Output the (x, y) coordinate of the center of the cell containing the given text.  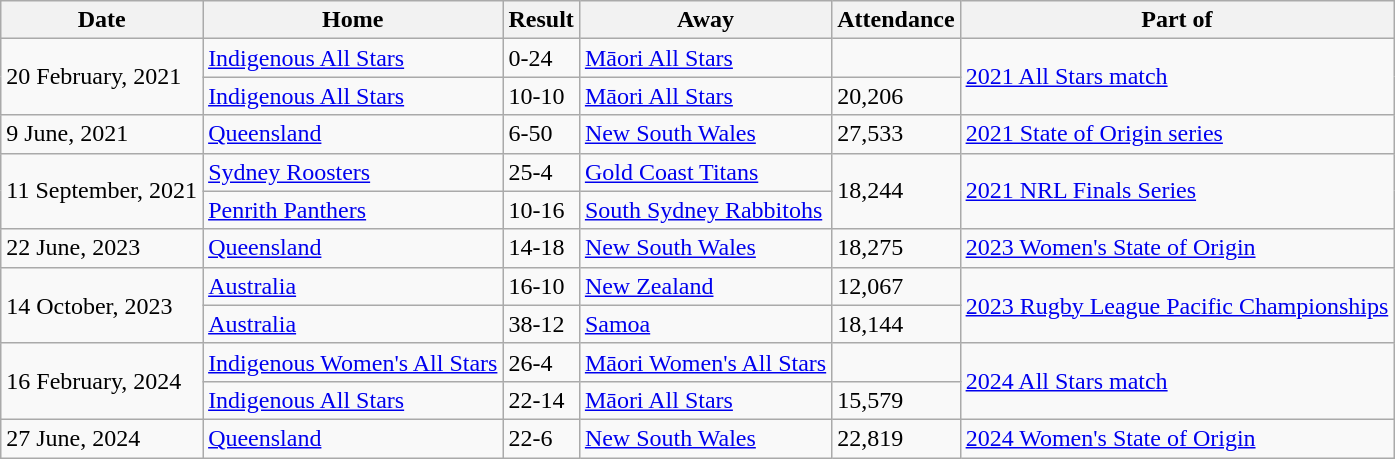
14 October, 2023 (102, 305)
Result (541, 20)
20,206 (896, 96)
16-10 (541, 286)
18,275 (896, 248)
Part of (1177, 20)
South Sydney Rabbitohs (705, 210)
2024 Women's State of Origin (1177, 438)
18,244 (896, 191)
27,533 (896, 134)
6-50 (541, 134)
9 June, 2021 (102, 134)
Date (102, 20)
0-24 (541, 58)
38-12 (541, 324)
Samoa (705, 324)
18,144 (896, 324)
26-4 (541, 362)
14-18 (541, 248)
2021 NRL Finals Series (1177, 191)
Sydney Roosters (353, 172)
2021 State of Origin series (1177, 134)
10-16 (541, 210)
2024 All Stars match (1177, 381)
New Zealand (705, 286)
22,819 (896, 438)
Attendance (896, 20)
Indigenous Women's All Stars (353, 362)
2023 Women's State of Origin (1177, 248)
25-4 (541, 172)
22 June, 2023 (102, 248)
Māori Women's All Stars (705, 362)
16 February, 2024 (102, 381)
Home (353, 20)
20 February, 2021 (102, 77)
Away (705, 20)
22-6 (541, 438)
22-14 (541, 400)
11 September, 2021 (102, 191)
27 June, 2024 (102, 438)
2021 All Stars match (1177, 77)
Gold Coast Titans (705, 172)
15,579 (896, 400)
10-10 (541, 96)
Penrith Panthers (353, 210)
12,067 (896, 286)
2023 Rugby League Pacific Championships (1177, 305)
